Identify which cell holds the provided text, then report its [x, y] central coordinate. 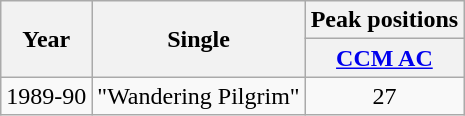
27 [384, 96]
1989-90 [46, 96]
Single [198, 39]
Peak positions [384, 20]
"Wandering Pilgrim" [198, 96]
CCM AC [384, 58]
Year [46, 39]
